Identify which cell holds the provided text, then report its [x, y] central coordinate. 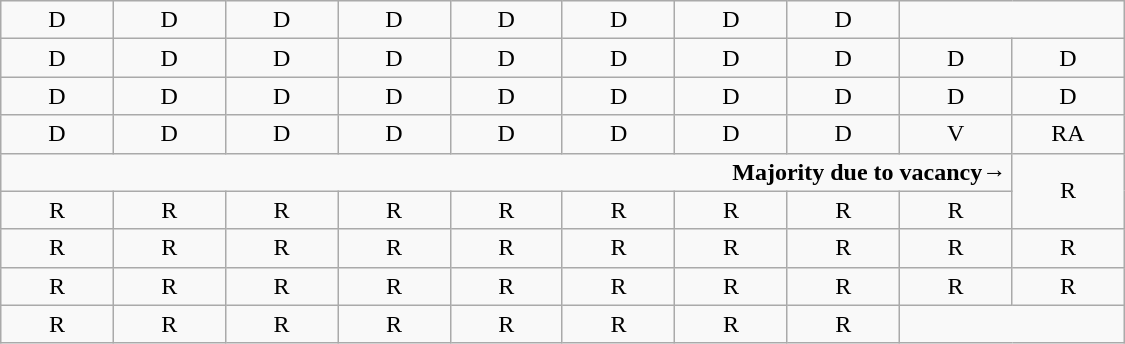
Majority due to vacancy→ [506, 172]
V [955, 134]
RA [1068, 134]
